Capture the cell that displays the provided text and extract its (X, Y) central coordinate. 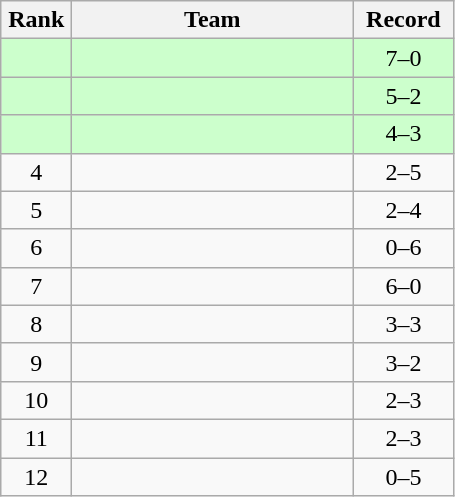
6 (36, 248)
0–5 (404, 477)
3–2 (404, 362)
4–3 (404, 134)
10 (36, 400)
2–4 (404, 210)
Rank (36, 20)
11 (36, 438)
3–3 (404, 324)
7–0 (404, 58)
Record (404, 20)
5 (36, 210)
5–2 (404, 96)
7 (36, 286)
4 (36, 172)
12 (36, 477)
Team (212, 20)
2–5 (404, 172)
8 (36, 324)
9 (36, 362)
6–0 (404, 286)
0–6 (404, 248)
